Determine the [x, y] coordinate at the center of the cell enclosing the given text.  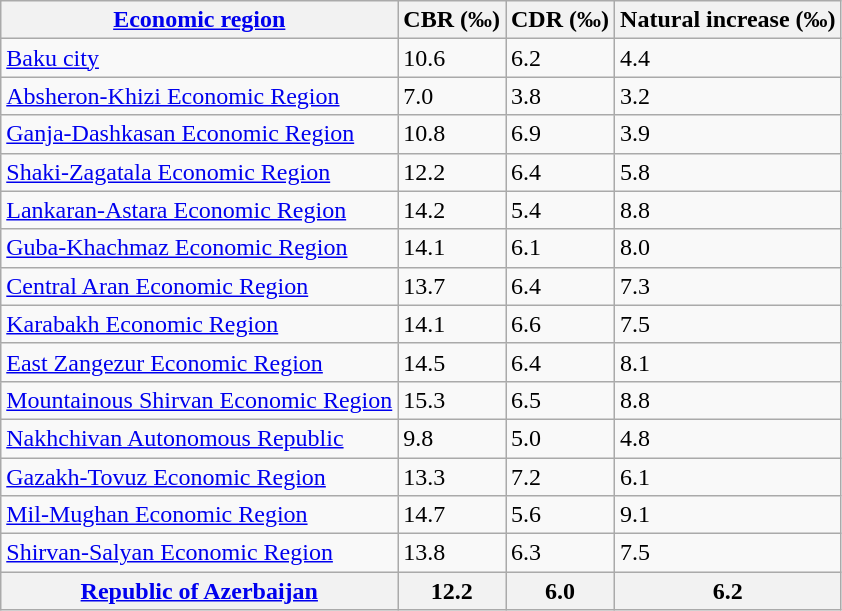
5.4 [560, 210]
6.0 [560, 591]
3.2 [728, 96]
7.0 [452, 96]
East Zangezur Economic Region [200, 362]
5.0 [560, 438]
6.6 [560, 324]
Baku city [200, 58]
Karabakh Economic Region [200, 324]
Mountainous Shirvan Economic Region [200, 400]
Lankaran-Astara Economic Region [200, 210]
6.5 [560, 400]
Shirvan-Salyan Economic Region [200, 553]
Shaki-Zagatala Economic Region [200, 172]
8.0 [728, 248]
Central Aran Economic Region [200, 286]
CBR (‰) [452, 20]
9.8 [452, 438]
Gazakh-Tovuz Economic Region [200, 477]
3.9 [728, 134]
14.7 [452, 515]
4.8 [728, 438]
13.7 [452, 286]
Mil-Mughan Economic Region [200, 515]
14.5 [452, 362]
6.3 [560, 553]
14.2 [452, 210]
4.4 [728, 58]
Republic of Azerbaijan [200, 591]
13.3 [452, 477]
Guba-Khachmaz Economic Region [200, 248]
Natural increase (‰) [728, 20]
15.3 [452, 400]
5.8 [728, 172]
6.9 [560, 134]
Economic region [200, 20]
9.1 [728, 515]
8.1 [728, 362]
3.8 [560, 96]
10.6 [452, 58]
5.6 [560, 515]
Ganja-Dashkasan Economic Region [200, 134]
Nakhchivan Autonomous Republic [200, 438]
7.3 [728, 286]
10.8 [452, 134]
13.8 [452, 553]
7.2 [560, 477]
CDR (‰) [560, 20]
Absheron-Khizi Economic Region [200, 96]
